From the cell containing the given text, extract its center point as (X, Y) coordinate. 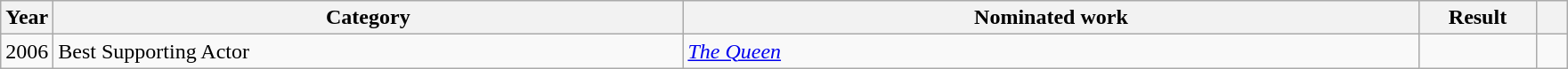
Best Supporting Actor (369, 51)
Year (27, 18)
Result (1478, 18)
Category (369, 18)
2006 (27, 51)
Nominated work (1051, 18)
The Queen (1051, 51)
